Detect which cell encompasses the target text, then output its (x, y) center coordinate. 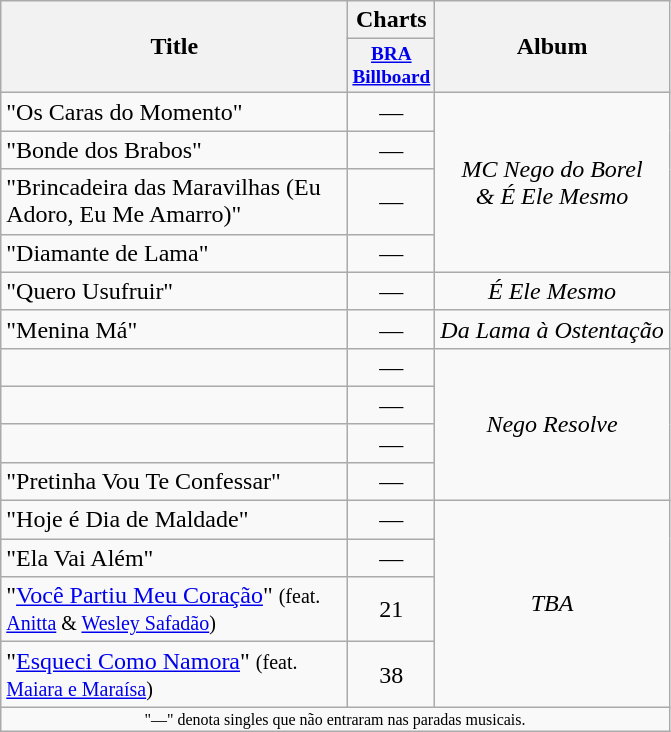
BRABillboard (392, 66)
É Ele Mesmo (552, 291)
"Bonde dos Brabos" (174, 150)
"—" denota singles que não entraram nas paradas musicais. (335, 719)
38 (392, 674)
Da Lama à Ostentação (552, 329)
"Brincadeira das Maravilhas (Eu Adoro, Eu Me Amarro)" (174, 202)
Album (552, 47)
"Menina Má" (174, 329)
"Quero Usufruir" (174, 291)
"Hoje é Dia de Maldade" (174, 520)
"Os Caras do Momento" (174, 112)
21 (392, 610)
"Você Partiu Meu Coração" (feat. Anitta & Wesley Safadão) (174, 610)
Charts (392, 20)
"Ela Vai Além" (174, 558)
MC Nego do Borel & É Ele Mesmo (552, 182)
TBA (552, 604)
Nego Resolve (552, 424)
Title (174, 47)
"Diamante de Lama" (174, 253)
"Pretinha Vou Te Confessar" (174, 482)
"Esqueci Como Namora" (feat. Maiara e Maraísa) (174, 674)
